Determine the (x, y) coordinate at the center of the cell enclosing the given text.  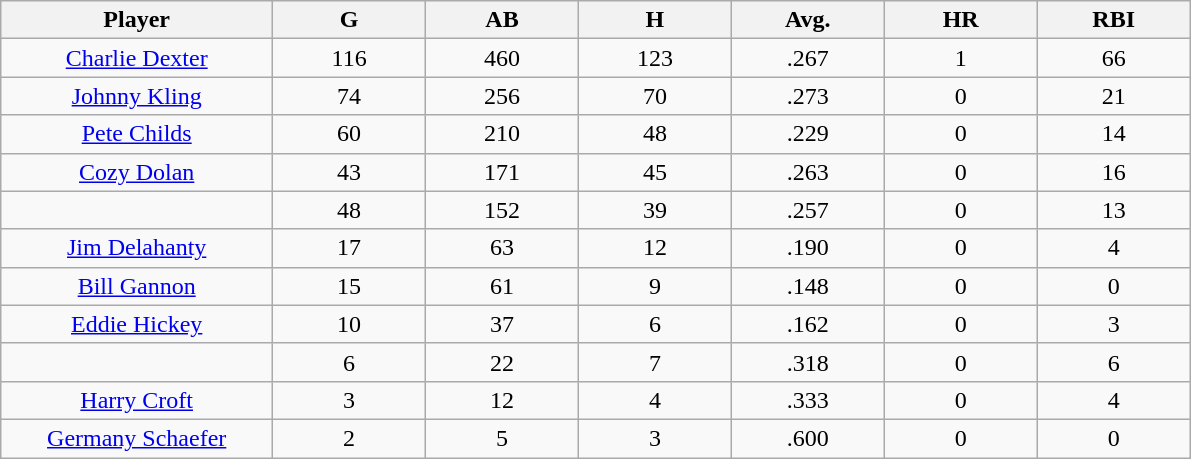
43 (350, 172)
.318 (808, 362)
37 (502, 324)
21 (1114, 96)
.257 (808, 210)
5 (502, 438)
Cozy Dolan (137, 172)
1 (960, 58)
.333 (808, 400)
116 (350, 58)
Germany Schaefer (137, 438)
63 (502, 248)
15 (350, 286)
.263 (808, 172)
152 (502, 210)
.162 (808, 324)
60 (350, 134)
14 (1114, 134)
G (350, 20)
AB (502, 20)
74 (350, 96)
10 (350, 324)
RBI (1114, 20)
16 (1114, 172)
.229 (808, 134)
Avg. (808, 20)
2 (350, 438)
Eddie Hickey (137, 324)
70 (654, 96)
.273 (808, 96)
22 (502, 362)
Jim Delahanty (137, 248)
Player (137, 20)
460 (502, 58)
Harry Croft (137, 400)
Bill Gannon (137, 286)
66 (1114, 58)
.190 (808, 248)
.600 (808, 438)
Pete Childs (137, 134)
171 (502, 172)
39 (654, 210)
13 (1114, 210)
H (654, 20)
61 (502, 286)
123 (654, 58)
17 (350, 248)
256 (502, 96)
7 (654, 362)
9 (654, 286)
Charlie Dexter (137, 58)
Johnny Kling (137, 96)
210 (502, 134)
HR (960, 20)
45 (654, 172)
.267 (808, 58)
.148 (808, 286)
